For the text-containing cell, return its midpoint in [x, y] coordinate format. 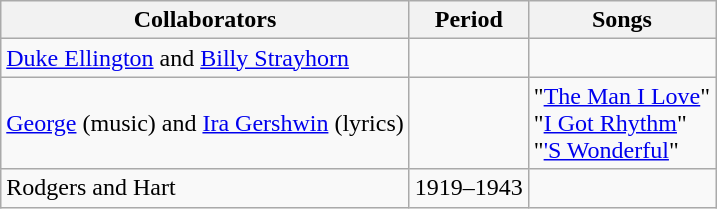
Period [468, 20]
Collaborators [205, 20]
Songs [622, 20]
Rodgers and Hart [205, 188]
"The Man I Love""I Got Rhythm""'S Wonderful" [622, 123]
George (music) and Ira Gershwin (lyrics) [205, 123]
Duke Ellington and Billy Strayhorn [205, 58]
1919–1943 [468, 188]
